Search for the cell housing the specified text and yield its (x, y) center coordinate. 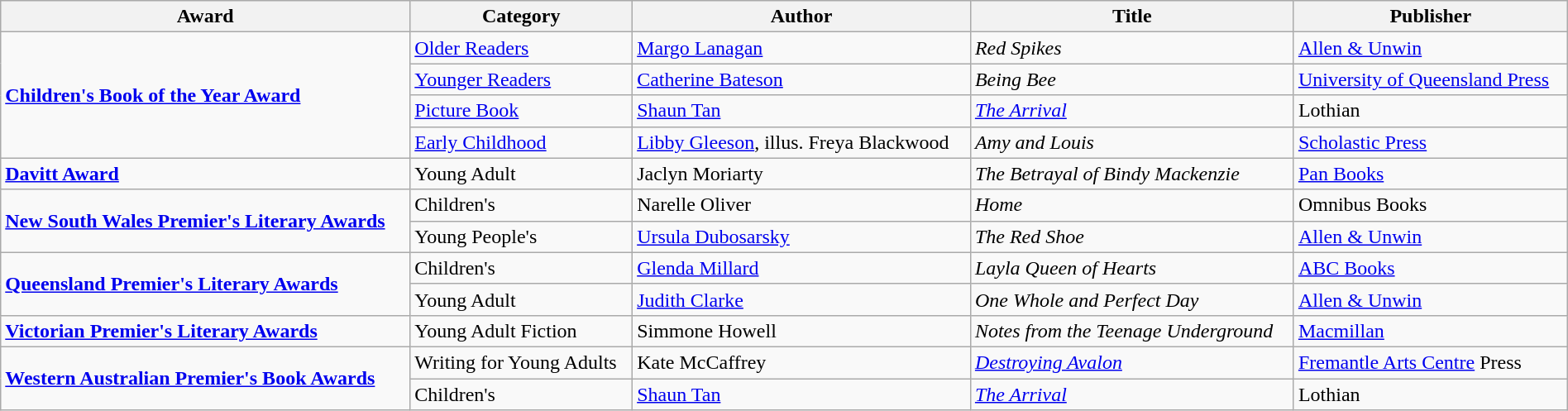
Red Spikes (1131, 48)
Narelle Oliver (802, 205)
One Whole and Perfect Day (1131, 299)
Fremantle Arts Centre Press (1431, 362)
Notes from the Teenage Underground (1131, 331)
Home (1131, 205)
Older Readers (521, 48)
Young People's (521, 237)
Amy and Louis (1131, 142)
Victorian Premier's Literary Awards (205, 331)
Picture Book (521, 111)
Layla Queen of Hearts (1131, 268)
New South Wales Premier's Literary Awards (205, 221)
Kate McCaffrey (802, 362)
Western Australian Premier's Book Awards (205, 378)
University of Queensland Press (1431, 79)
Young Adult Fiction (521, 331)
Libby Gleeson, illus. Freya Blackwood (802, 142)
The Betrayal of Bindy Mackenzie (1131, 174)
Category (521, 17)
Publisher (1431, 17)
Jaclyn Moriarty (802, 174)
Writing for Young Adults (521, 362)
Destroying Avalon (1131, 362)
The Red Shoe (1131, 237)
Ursula Dubosarsky (802, 237)
Omnibus Books (1431, 205)
Title (1131, 17)
Award (205, 17)
Davitt Award (205, 174)
Simmone Howell (802, 331)
Glenda Millard (802, 268)
Judith Clarke (802, 299)
Younger Readers (521, 79)
Being Bee (1131, 79)
Margo Lanagan (802, 48)
Early Childhood (521, 142)
Children's Book of the Year Award (205, 95)
Queensland Premier's Literary Awards (205, 284)
Catherine Bateson (802, 79)
Pan Books (1431, 174)
Author (802, 17)
ABC Books (1431, 268)
Scholastic Press (1431, 142)
Macmillan (1431, 331)
